From the cell containing the given text, extract its center point as (x, y) coordinate. 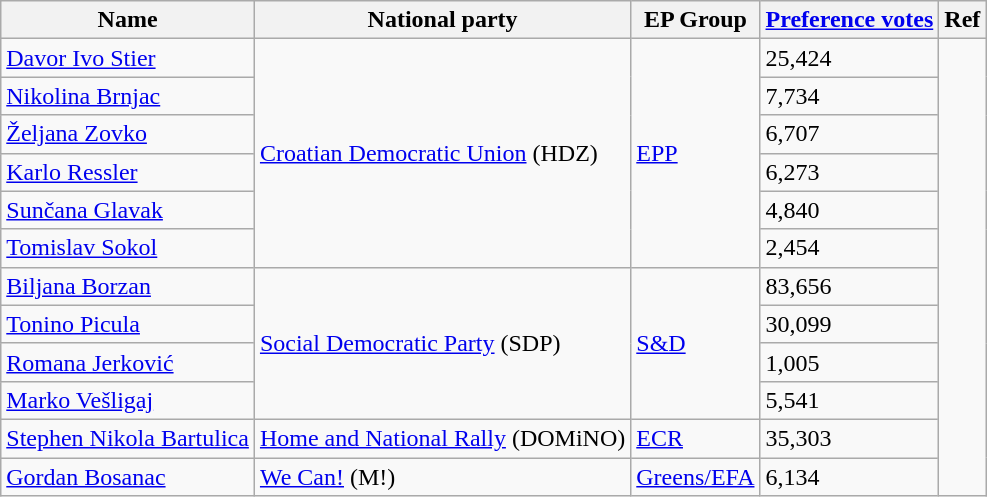
ECR (696, 438)
Biljana Borzan (128, 286)
35,303 (850, 438)
Gordan Bosanac (128, 477)
30,099 (850, 324)
Sunčana Glavak (128, 210)
Social Democratic Party (SDP) (442, 343)
National party (442, 20)
5,541 (850, 400)
Tonino Picula (128, 324)
Karlo Ressler (128, 172)
EP Group (696, 20)
We Can! (M!) (442, 477)
Tomislav Sokol (128, 248)
25,424 (850, 58)
6,134 (850, 477)
Greens/EFA (696, 477)
Home and National Rally (DOMiNO) (442, 438)
Preference votes (850, 20)
Ref (962, 20)
Name (128, 20)
EPP (696, 153)
Željana Zovko (128, 134)
7,734 (850, 96)
Marko Vešligaj (128, 400)
Croatian Democratic Union (HDZ) (442, 153)
Stephen Nikola Bartulica (128, 438)
2,454 (850, 248)
S&D (696, 343)
4,840 (850, 210)
Davor Ivo Stier (128, 58)
Romana Jerković (128, 362)
6,273 (850, 172)
1,005 (850, 362)
83,656 (850, 286)
6,707 (850, 134)
Nikolina Brnjac (128, 96)
